Capture the cell that displays the provided text and extract its (X, Y) central coordinate. 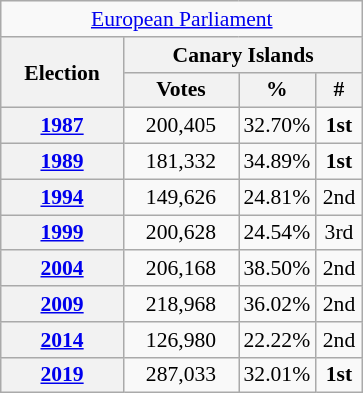
181,332 (180, 162)
1989 (62, 162)
32.01% (276, 375)
287,033 (180, 375)
218,968 (180, 304)
Votes (180, 90)
1987 (62, 126)
2019 (62, 375)
2014 (62, 340)
38.50% (276, 269)
36.02% (276, 304)
24.54% (276, 233)
1994 (62, 197)
1999 (62, 233)
200,405 (180, 126)
149,626 (180, 197)
Election (62, 72)
24.81% (276, 197)
Canary Islands (242, 55)
206,168 (180, 269)
34.89% (276, 162)
% (276, 90)
European Parliament (182, 19)
2004 (62, 269)
2009 (62, 304)
3rd (339, 233)
200,628 (180, 233)
32.70% (276, 126)
126,980 (180, 340)
# (339, 90)
22.22% (276, 340)
